Determine the (X, Y) coordinate at the center of the cell enclosing the given text.  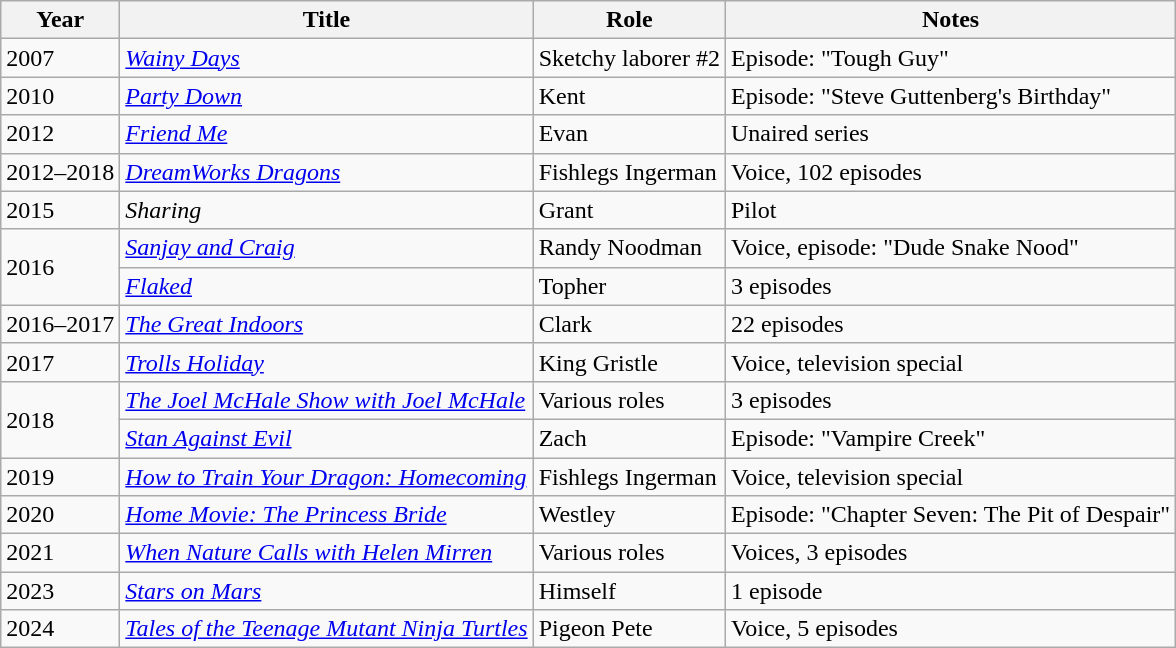
Pigeon Pete (629, 629)
2012–2018 (60, 172)
Clark (629, 324)
The Great Indoors (326, 324)
2016 (60, 267)
DreamWorks Dragons (326, 172)
Voice, episode: "Dude Snake Nood" (950, 248)
1 episode (950, 591)
Voice, 5 episodes (950, 629)
Grant (629, 210)
Home Movie: The Princess Bride (326, 515)
2015 (60, 210)
22 episodes (950, 324)
Sanjay and Craig (326, 248)
Flaked (326, 286)
Voices, 3 episodes (950, 553)
Tales of the Teenage Mutant Ninja Turtles (326, 629)
Episode: "Chapter Seven: The Pit of Despair" (950, 515)
Role (629, 20)
Stars on Mars (326, 591)
Kent (629, 96)
2017 (60, 362)
Stan Against Evil (326, 438)
When Nature Calls with Helen Mirren (326, 553)
Episode: "Vampire Creek" (950, 438)
Topher (629, 286)
Title (326, 20)
Evan (629, 134)
Friend Me (326, 134)
Pilot (950, 210)
Unaired series (950, 134)
King Gristle (629, 362)
Party Down (326, 96)
How to Train Your Dragon: Homecoming (326, 477)
2019 (60, 477)
Wainy Days (326, 58)
2020 (60, 515)
2024 (60, 629)
Sharing (326, 210)
Notes (950, 20)
2012 (60, 134)
Episode: "Tough Guy" (950, 58)
2021 (60, 553)
2018 (60, 419)
2010 (60, 96)
2007 (60, 58)
Randy Noodman (629, 248)
Episode: "Steve Guttenberg's Birthday" (950, 96)
Sketchy laborer #2 (629, 58)
Himself (629, 591)
2023 (60, 591)
Year (60, 20)
Trolls Holiday (326, 362)
The Joel McHale Show with Joel McHale (326, 400)
2016–2017 (60, 324)
Westley (629, 515)
Zach (629, 438)
Voice, 102 episodes (950, 172)
